Provide the (X, Y) coordinate of the cell's center where the given text is located.  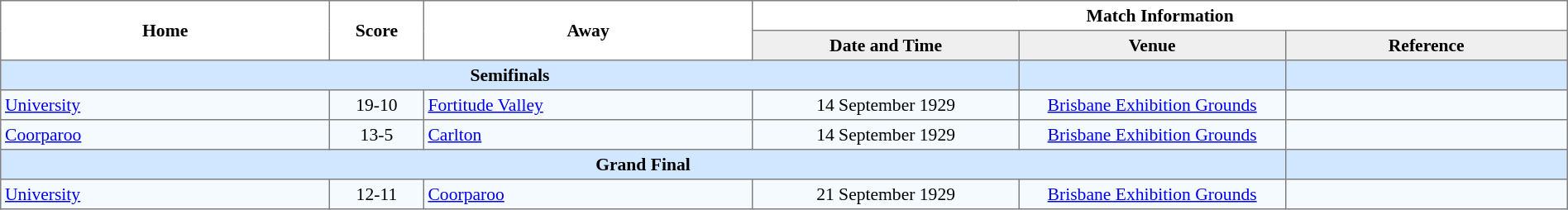
Reference (1426, 45)
Score (377, 31)
Fortitude Valley (588, 105)
Carlton (588, 135)
12-11 (377, 194)
Date and Time (886, 45)
Grand Final (643, 165)
Match Information (1159, 16)
Semifinals (509, 75)
13-5 (377, 135)
Venue (1152, 45)
19-10 (377, 105)
Home (165, 31)
Away (588, 31)
21 September 1929 (886, 194)
